Pinpoint the cell where the given text exists, returning its [X, Y] midpoint coordinate. 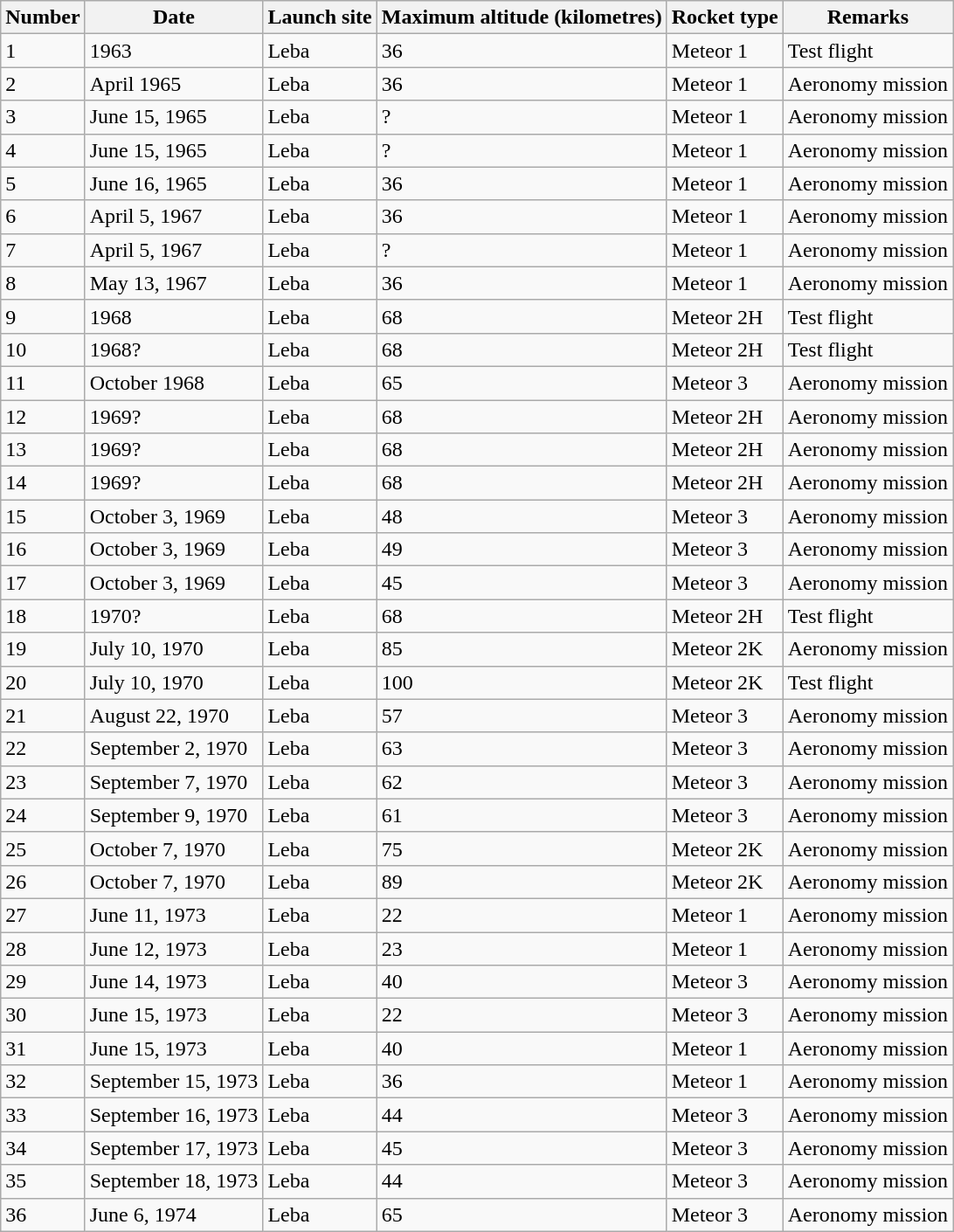
September 18, 1973 [174, 1181]
3 [43, 117]
29 [43, 982]
62 [522, 782]
September 17, 1973 [174, 1148]
12 [43, 417]
21 [43, 716]
8 [43, 283]
Date [174, 17]
August 22, 1970 [174, 716]
11 [43, 383]
1963 [174, 51]
2 [43, 84]
34 [43, 1148]
33 [43, 1115]
Launch site [320, 17]
June 6, 1974 [174, 1215]
28 [43, 948]
7 [43, 250]
April 1965 [174, 84]
1968? [174, 350]
Remarks [868, 17]
4 [43, 150]
75 [522, 848]
35 [43, 1181]
June 12, 1973 [174, 948]
48 [522, 516]
1970? [174, 616]
Number [43, 17]
5 [43, 183]
10 [43, 350]
26 [43, 882]
32 [43, 1082]
October 1968 [174, 383]
57 [522, 716]
June 11, 1973 [174, 915]
June 14, 1973 [174, 982]
9 [43, 316]
6 [43, 217]
May 13, 1967 [174, 283]
85 [522, 649]
September 9, 1970 [174, 815]
June 16, 1965 [174, 183]
18 [43, 616]
20 [43, 682]
15 [43, 516]
13 [43, 450]
17 [43, 583]
31 [43, 1049]
24 [43, 815]
30 [43, 1015]
19 [43, 649]
September 15, 1973 [174, 1082]
September 16, 1973 [174, 1115]
100 [522, 682]
1 [43, 51]
27 [43, 915]
25 [43, 848]
September 2, 1970 [174, 749]
63 [522, 749]
49 [522, 550]
61 [522, 815]
14 [43, 483]
September 7, 1970 [174, 782]
16 [43, 550]
1968 [174, 316]
Rocket type [725, 17]
89 [522, 882]
Maximum altitude (kilometres) [522, 17]
